Locate the cell with the specified text and output its [X, Y] center coordinate. 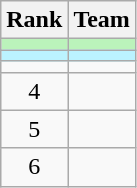
Team [102, 20]
5 [34, 129]
Rank [34, 20]
4 [34, 91]
6 [34, 167]
